Detect which cell encompasses the target text, then output its [X, Y] center coordinate. 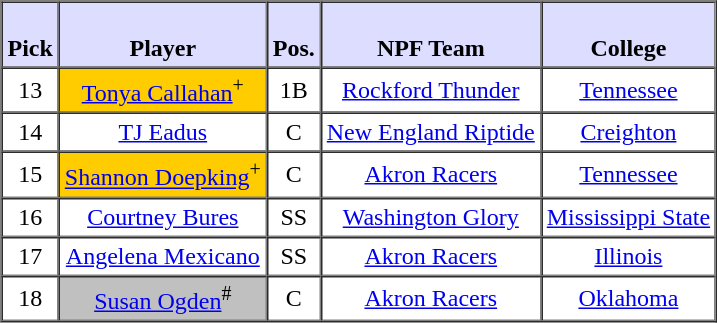
17 [30, 256]
13 [30, 90]
Pick [30, 35]
College [628, 35]
Illinois [628, 256]
Shannon Doepking+ [163, 174]
16 [30, 216]
14 [30, 132]
Player [163, 35]
Pos. [294, 35]
Rockford Thunder [431, 90]
Susan Ogden# [163, 298]
Tonya Callahan+ [163, 90]
Creighton [628, 132]
TJ Eadus [163, 132]
15 [30, 174]
Courtney Bures [163, 216]
Angelena Mexicano [163, 256]
1B [294, 90]
18 [30, 298]
Mississippi State [628, 216]
Oklahoma [628, 298]
New England Riptide [431, 132]
Washington Glory [431, 216]
NPF Team [431, 35]
